Locate the cell with the specified text and output its [x, y] center coordinate. 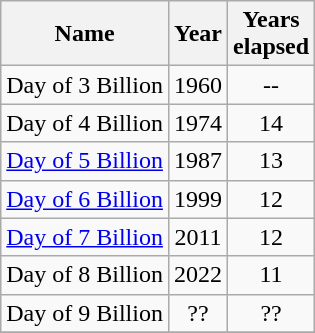
2011 [198, 237]
Day of 8 Billion [85, 275]
-- [272, 85]
Day of 7 Billion [85, 237]
Day of 9 Billion [85, 313]
Day of 5 Billion [85, 161]
1987 [198, 161]
Years elapsed [272, 34]
Day of 4 Billion [85, 123]
Year [198, 34]
1999 [198, 199]
Day of 3 Billion [85, 85]
11 [272, 275]
Day of 6 Billion [85, 199]
1974 [198, 123]
1960 [198, 85]
Name [85, 34]
13 [272, 161]
2022 [198, 275]
14 [272, 123]
